Find where the given text appears and provide that cell's center as [x, y] coordinate. 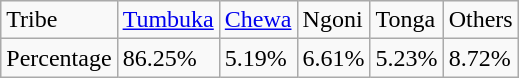
Percentage [59, 58]
Tumbuka [168, 20]
6.61% [334, 58]
Ngoni [334, 20]
Tribe [59, 20]
5.19% [258, 58]
Others [480, 20]
8.72% [480, 58]
Chewa [258, 20]
5.23% [406, 58]
Tonga [406, 20]
86.25% [168, 58]
